Pinpoint the cell where the given text exists, returning its (X, Y) midpoint coordinate. 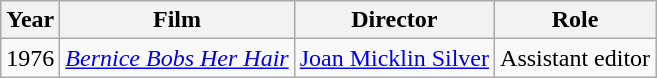
Joan Micklin Silver (394, 58)
Film (177, 20)
1976 (30, 58)
Director (394, 20)
Bernice Bobs Her Hair (177, 58)
Year (30, 20)
Assistant editor (576, 58)
Role (576, 20)
